Detect which cell encompasses the target text, then output its (x, y) center coordinate. 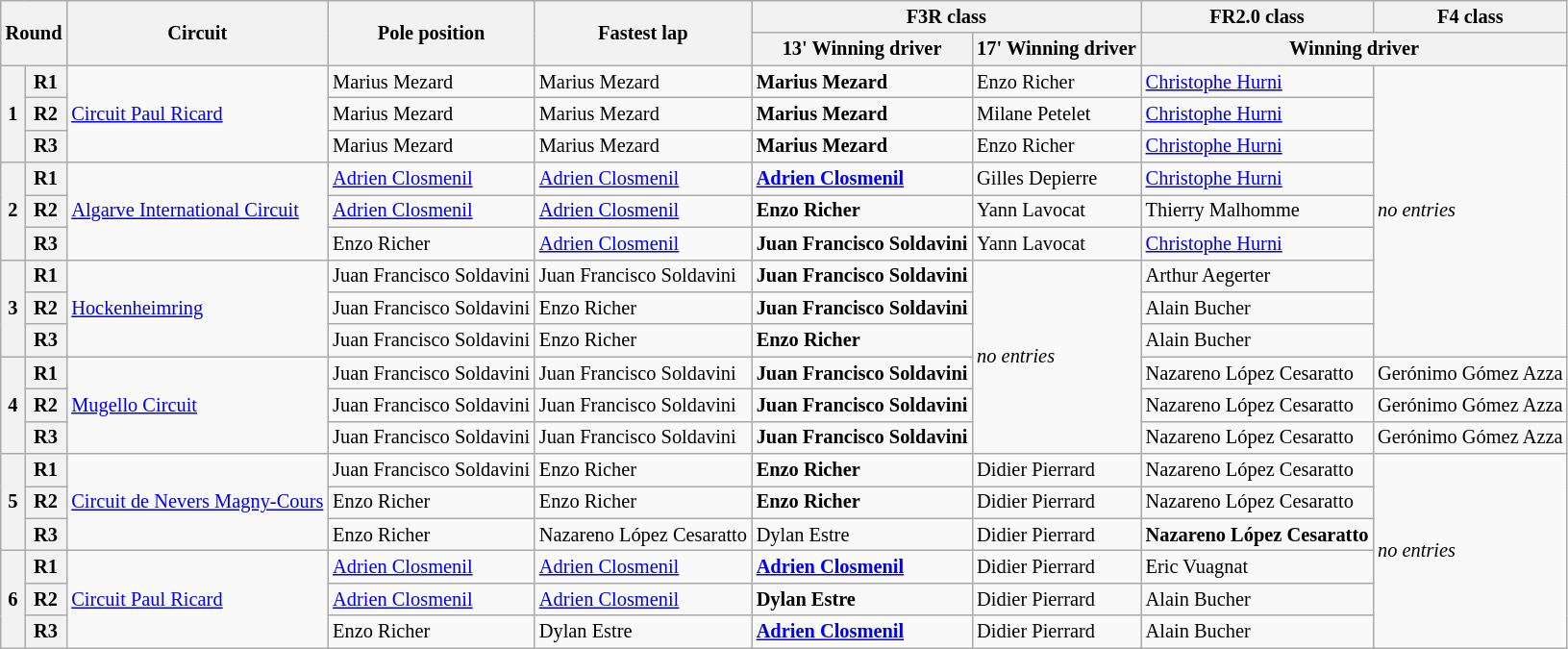
5 (13, 502)
Thierry Malhomme (1257, 211)
4 (13, 406)
3 (13, 308)
13' Winning driver (861, 49)
6 (13, 598)
1 (13, 113)
Round (35, 33)
2 (13, 212)
Mugello Circuit (197, 406)
Circuit de Nevers Magny-Cours (197, 502)
FR2.0 class (1257, 16)
Winning driver (1355, 49)
Eric Vuagnat (1257, 566)
Milane Petelet (1056, 113)
Fastest lap (643, 33)
Arthur Aegerter (1257, 276)
F3R class (946, 16)
Gilles Depierre (1056, 179)
Algarve International Circuit (197, 212)
Hockenheimring (197, 308)
Circuit (197, 33)
F4 class (1470, 16)
Pole position (431, 33)
17' Winning driver (1056, 49)
